Return (X, Y) of the center of cell containing provided text 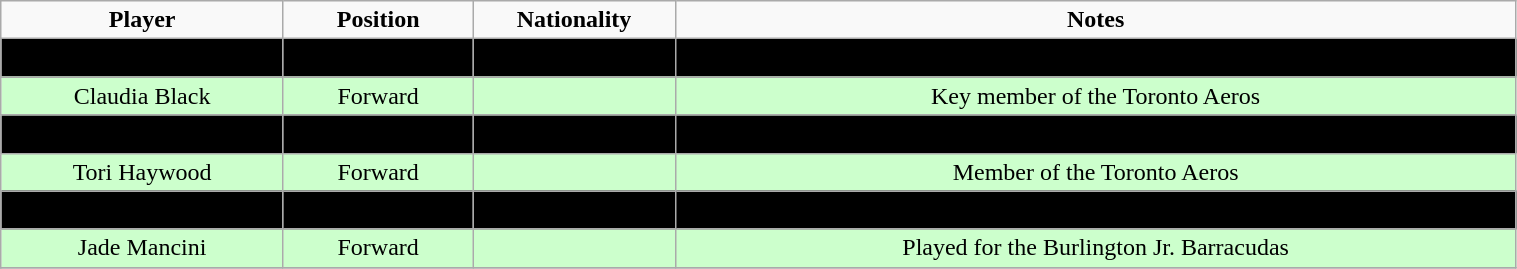
Key member of the Toronto Aeros (1096, 96)
Played for the Burlington Jr. Barracudas (1096, 248)
Madison Farrand (142, 134)
Notes (1096, 20)
Nationality (574, 20)
Claudia Black (142, 96)
Terra Lanteigne (142, 210)
Taylor Baker (142, 58)
Tori Haywood (142, 172)
Played with the Washington Pride (1096, 134)
Tended the net for Metro Boston Pizza (Nova Scotia) (1096, 210)
Player (142, 20)
Jade Mancini (142, 248)
Position (378, 20)
Member of the Toronto Aeros (1096, 172)
Defender (378, 58)
One of 3 recruits from the Toronto Aeros (1096, 58)
